Extract the [X, Y] coordinate from the center of the cell holding the provided text.  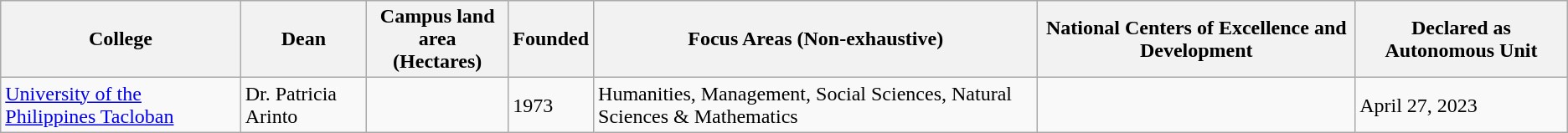
National Centers of Excellence and Development [1196, 39]
College [121, 39]
Focus Areas (Non-exhaustive) [816, 39]
Founded [551, 39]
Dean [303, 39]
Dr. Patricia Arinto [303, 105]
Campus land area(Hectares) [437, 39]
University of the Philippines Tacloban [121, 105]
April 27, 2023 [1462, 105]
Declared as Autonomous Unit [1462, 39]
Humanities, Management, Social Sciences, Natural Sciences & Mathematics [816, 105]
1973 [551, 105]
